Identify which cell holds the provided text, then report its (x, y) central coordinate. 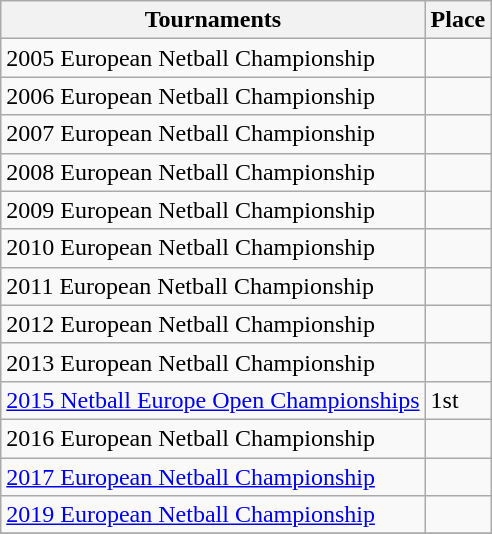
2007 European Netball Championship (213, 134)
Tournaments (213, 20)
2011 European Netball Championship (213, 286)
2013 European Netball Championship (213, 362)
2019 European Netball Championship (213, 515)
2012 European Netball Championship (213, 324)
2010 European Netball Championship (213, 248)
2015 Netball Europe Open Championships (213, 400)
1st (458, 400)
2017 European Netball Championship (213, 477)
2005 European Netball Championship (213, 58)
Place (458, 20)
2008 European Netball Championship (213, 172)
2016 European Netball Championship (213, 438)
2006 European Netball Championship (213, 96)
2009 European Netball Championship (213, 210)
